Extract the (x, y) coordinate from the center of the cell holding the provided text.  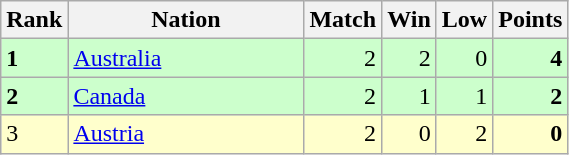
Austria (186, 134)
Nation (186, 20)
4 (530, 58)
Low (464, 20)
Canada (186, 96)
Points (530, 20)
3 (34, 134)
Win (410, 20)
Rank (34, 20)
Match (343, 20)
Australia (186, 58)
